Find where the given text appears and provide that cell's center as (x, y) coordinate. 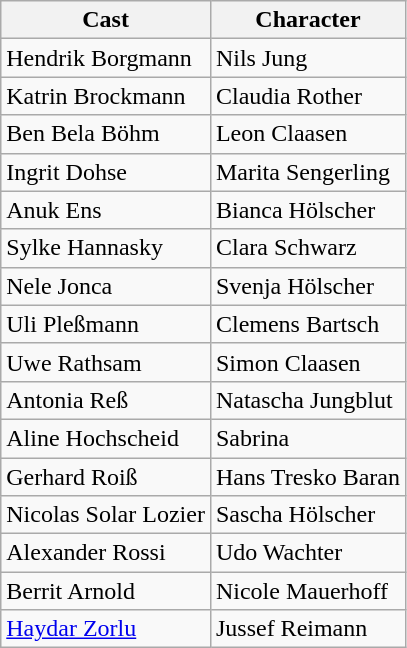
Udo Wachter (308, 553)
Clara Schwarz (308, 248)
Berrit Arnold (106, 591)
Haydar Zorlu (106, 629)
Nicole Mauerhoff (308, 591)
Katrin Brockmann (106, 96)
Gerhard Roiß (106, 477)
Cast (106, 20)
Character (308, 20)
Ben Bela Böhm (106, 134)
Nils Jung (308, 58)
Nele Jonca (106, 286)
Anuk Ens (106, 210)
Clemens Bartsch (308, 324)
Sylke Hannasky (106, 248)
Marita Sengerling (308, 172)
Bianca Hölscher (308, 210)
Hans Tresko Baran (308, 477)
Jussef Reimann (308, 629)
Antonia Reß (106, 400)
Leon Claasen (308, 134)
Simon Claasen (308, 362)
Sascha Hölscher (308, 515)
Claudia Rother (308, 96)
Aline Hochscheid (106, 438)
Svenja Hölscher (308, 286)
Alexander Rossi (106, 553)
Hendrik Borgmann (106, 58)
Natascha Jungblut (308, 400)
Ingrit Dohse (106, 172)
Uwe Rathsam (106, 362)
Nicolas Solar Lozier (106, 515)
Sabrina (308, 438)
Uli Pleßmann (106, 324)
